Capture the cell that displays the provided text and extract its [X, Y] central coordinate. 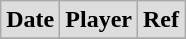
Player [99, 20]
Ref [160, 20]
Date [30, 20]
